Extract the [x, y] coordinate from the center of the cell holding the provided text.  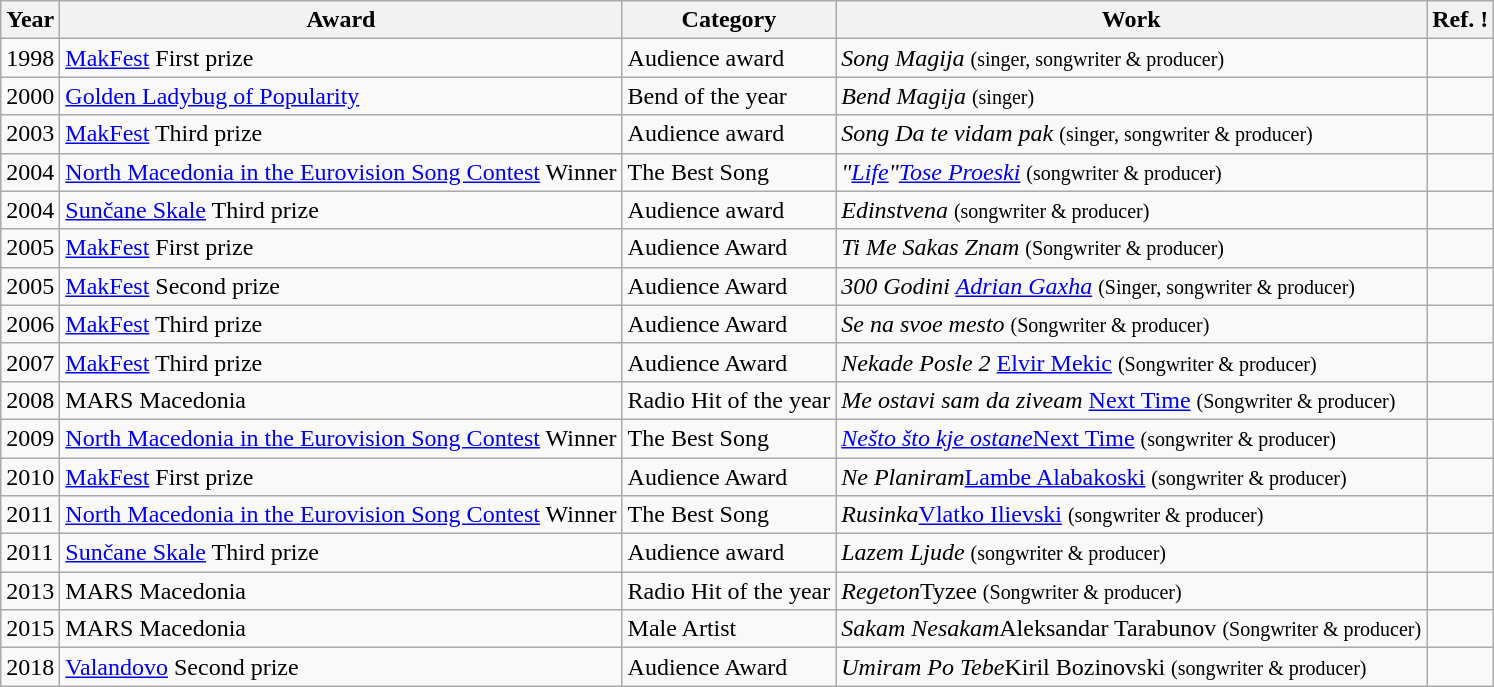
Lazem Ljude (songwriter & producer) [1132, 553]
1998 [30, 58]
Ti Me Sakas Znam (Songwriter & producer) [1132, 248]
RusinkaVlatko Ilievski (songwriter & producer) [1132, 515]
2006 [30, 324]
Ne PlaniramLambe Alabakoski (songwriter & producer) [1132, 477]
2000 [30, 96]
MakFest Second prize [341, 286]
2013 [30, 591]
Valandovo Second prize [341, 667]
Sakam NesakamAleksandar Tarabunov (Songwriter & producer) [1132, 629]
"Life"Tose Proeski (songwriter & producer) [1132, 172]
Golden Ladybug of Popularity [341, 96]
Work [1132, 20]
Category [729, 20]
2007 [30, 362]
Ref. ! [1460, 20]
Year [30, 20]
2015 [30, 629]
2018 [30, 667]
300 Godini Adrian Gaxha (Singer, songwriter & producer) [1132, 286]
Nekade Posle 2 Elvir Mekic (Songwriter & producer) [1132, 362]
Se na svoe mesto (Songwriter & producer) [1132, 324]
Bend of the year [729, 96]
RegetonTyzee (Songwriter & producer) [1132, 591]
Nešto što kje ostaneNext Time (songwriter & producer) [1132, 438]
Male Artist [729, 629]
2003 [30, 134]
Award [341, 20]
2010 [30, 477]
Umiram Po TebeKiril Bozinovski (songwriter & producer) [1132, 667]
2009 [30, 438]
2008 [30, 400]
Edinstvena (songwriter & producer) [1132, 210]
Me ostavi sam da ziveam Next Time (Songwriter & producer) [1132, 400]
Bend Magija (singer) [1132, 96]
Song Magija (singer, songwriter & producer) [1132, 58]
Song Da te vidam pak (singer, songwriter & producer) [1132, 134]
